Return the (x, y) coordinate for the center point of the cell that contains the specified text.  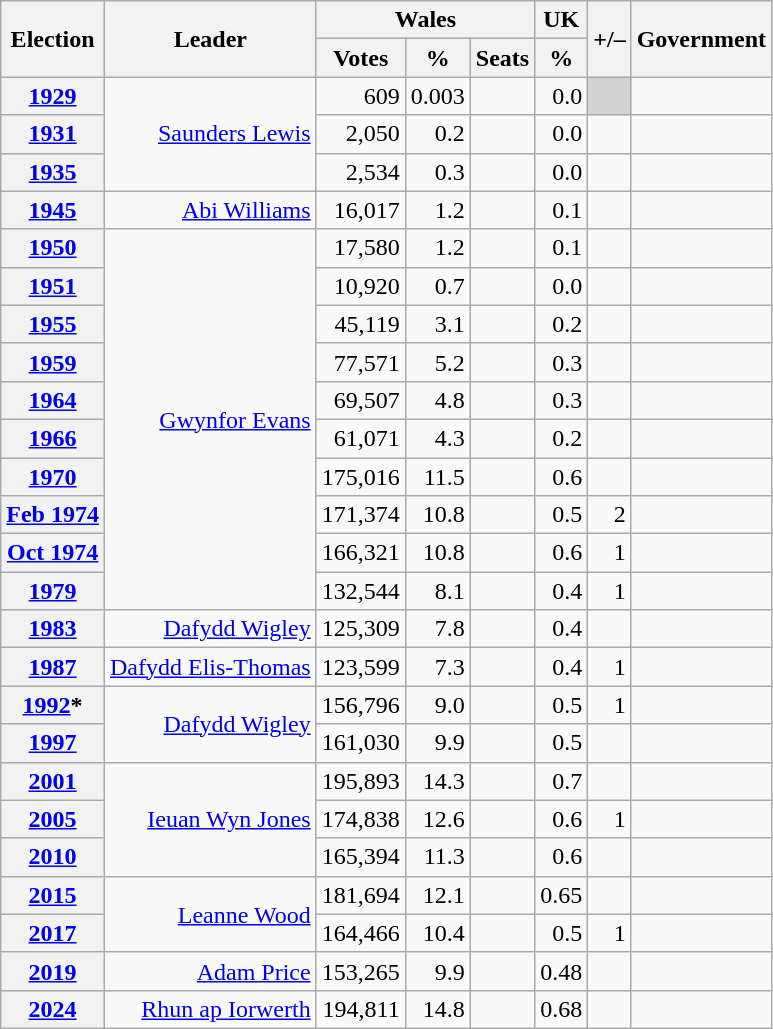
164,466 (360, 933)
61,071 (360, 438)
1951 (53, 286)
1959 (53, 362)
Rhun ap Iorwerth (210, 1009)
1966 (53, 438)
153,265 (360, 971)
7.8 (438, 629)
77,571 (360, 362)
609 (360, 96)
2,534 (360, 172)
Abi Williams (210, 210)
125,309 (360, 629)
Votes (360, 58)
Adam Price (210, 971)
14.8 (438, 1009)
1997 (53, 743)
181,694 (360, 895)
Dafydd Elis-Thomas (210, 667)
194,811 (360, 1009)
Feb 1974 (53, 515)
17,580 (360, 248)
4.3 (438, 438)
1929 (53, 96)
Wales (426, 20)
1964 (53, 400)
10,920 (360, 286)
174,838 (360, 819)
Leanne Wood (210, 914)
2017 (53, 933)
2024 (53, 1009)
2 (610, 515)
Leader (210, 39)
5.2 (438, 362)
14.3 (438, 781)
69,507 (360, 400)
0.48 (562, 971)
1950 (53, 248)
166,321 (360, 553)
Ieuan Wyn Jones (210, 819)
1983 (53, 629)
1955 (53, 324)
2001 (53, 781)
Oct 1974 (53, 553)
11.3 (438, 857)
+/– (610, 39)
156,796 (360, 705)
3.1 (438, 324)
1987 (53, 667)
1970 (53, 477)
9.0 (438, 705)
171,374 (360, 515)
2019 (53, 971)
0.65 (562, 895)
7.3 (438, 667)
1979 (53, 591)
2005 (53, 819)
Saunders Lewis (210, 134)
12.6 (438, 819)
UK (562, 20)
0.68 (562, 1009)
165,394 (360, 857)
4.8 (438, 400)
2015 (53, 895)
195,893 (360, 781)
0.003 (438, 96)
1945 (53, 210)
8.1 (438, 591)
1992* (53, 705)
Election (53, 39)
132,544 (360, 591)
Gwynfor Evans (210, 420)
11.5 (438, 477)
1931 (53, 134)
Seats (502, 58)
123,599 (360, 667)
175,016 (360, 477)
16,017 (360, 210)
12.1 (438, 895)
10.4 (438, 933)
45,119 (360, 324)
Government (701, 39)
1935 (53, 172)
2010 (53, 857)
161,030 (360, 743)
2,050 (360, 134)
